Find where the given text appears and provide that cell's center as [X, Y] coordinate. 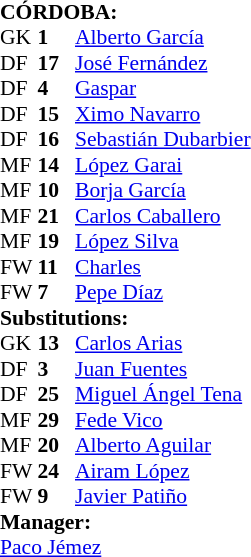
19 [57, 241]
11 [57, 267]
29 [57, 420]
15 [57, 114]
4 [57, 89]
José Fernández [163, 63]
Carlos Arias [163, 343]
3 [57, 369]
Carlos Caballero [163, 216]
13 [57, 343]
Sebastián Dubarbier [163, 139]
Juan Fuentes [163, 369]
López Silva [163, 241]
Charles [163, 267]
Borja García [163, 191]
20 [57, 445]
Fede Vico [163, 420]
9 [57, 497]
25 [57, 395]
21 [57, 216]
Substitutions: [126, 318]
Gaspar [163, 89]
14 [57, 165]
10 [57, 191]
16 [57, 139]
7 [57, 293]
Javier Patiño [163, 497]
Manager: [126, 522]
Pepe Díaz [163, 293]
Alberto García [163, 37]
López Garai [163, 165]
Airam López [163, 471]
Miguel Ángel Tena [163, 395]
1 [57, 37]
Ximo Navarro [163, 114]
17 [57, 63]
Alberto Aguilar [163, 445]
24 [57, 471]
